Find where the given text appears and provide that cell's center as (x, y) coordinate. 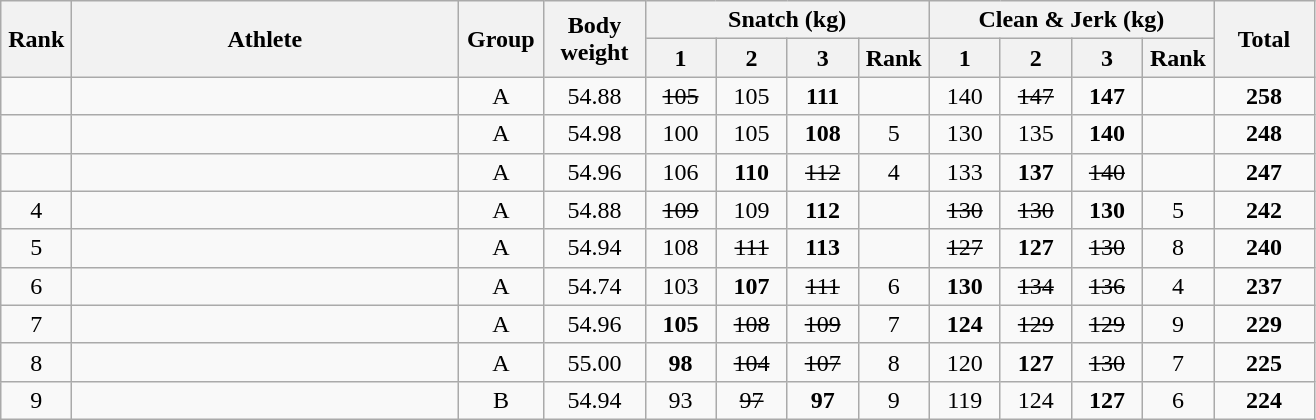
136 (1106, 286)
133 (964, 172)
106 (680, 172)
237 (1264, 286)
54.98 (594, 134)
258 (1264, 96)
135 (1036, 134)
98 (680, 362)
120 (964, 362)
119 (964, 400)
240 (1264, 248)
242 (1264, 210)
113 (822, 248)
137 (1036, 172)
B (501, 400)
248 (1264, 134)
103 (680, 286)
225 (1264, 362)
Group (501, 39)
134 (1036, 286)
93 (680, 400)
110 (752, 172)
100 (680, 134)
Snatch (kg) (787, 20)
224 (1264, 400)
104 (752, 362)
Body weight (594, 39)
229 (1264, 324)
Total (1264, 39)
55.00 (594, 362)
Clean & Jerk (kg) (1071, 20)
54.74 (594, 286)
Athlete (265, 39)
247 (1264, 172)
